Search for the cell housing the specified text and yield its [x, y] center coordinate. 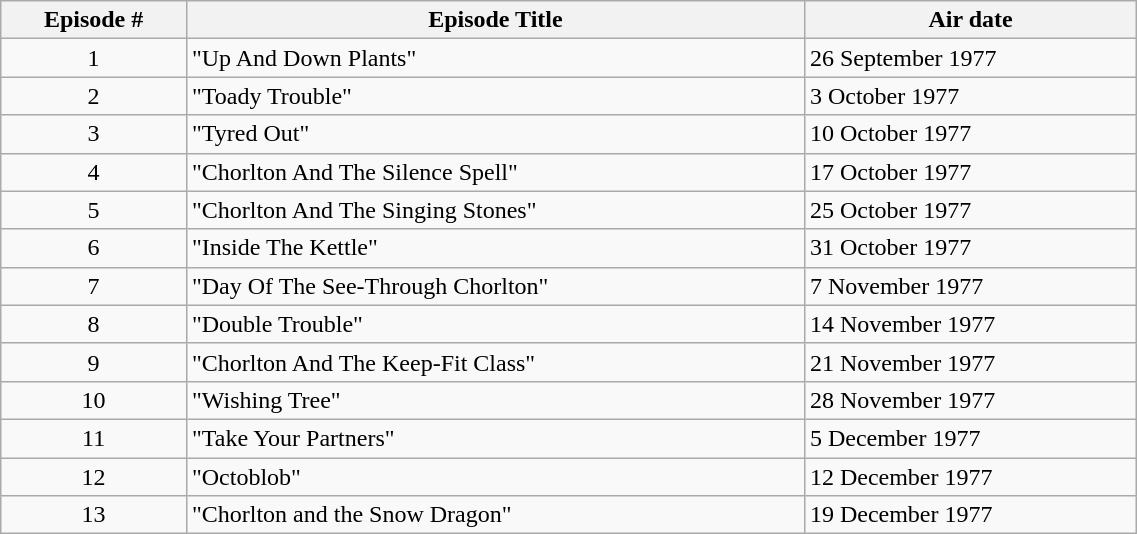
5 [94, 210]
8 [94, 324]
7 [94, 286]
"Toady Trouble" [495, 96]
"Take Your Partners" [495, 438]
7 November 1977 [970, 286]
"Chorlton And The Singing Stones" [495, 210]
"Up And Down Plants" [495, 58]
3 [94, 134]
10 October 1977 [970, 134]
1 [94, 58]
"Inside The Kettle" [495, 248]
12 December 1977 [970, 477]
Air date [970, 20]
"Wishing Tree" [495, 400]
12 [94, 477]
25 October 1977 [970, 210]
28 November 1977 [970, 400]
11 [94, 438]
Episode # [94, 20]
14 November 1977 [970, 324]
17 October 1977 [970, 172]
"Chorlton And The Keep-Fit Class" [495, 362]
26 September 1977 [970, 58]
2 [94, 96]
"Chorlton and the Snow Dragon" [495, 515]
5 December 1977 [970, 438]
21 November 1977 [970, 362]
9 [94, 362]
"Tyred Out" [495, 134]
13 [94, 515]
3 October 1977 [970, 96]
"Chorlton And The Silence Spell" [495, 172]
31 October 1977 [970, 248]
4 [94, 172]
"Double Trouble" [495, 324]
"Octoblob" [495, 477]
6 [94, 248]
Episode Title [495, 20]
10 [94, 400]
"Day Of The See-Through Chorlton" [495, 286]
19 December 1977 [970, 515]
